Provide the [x, y] coordinate of the cell's center where the given text is located.  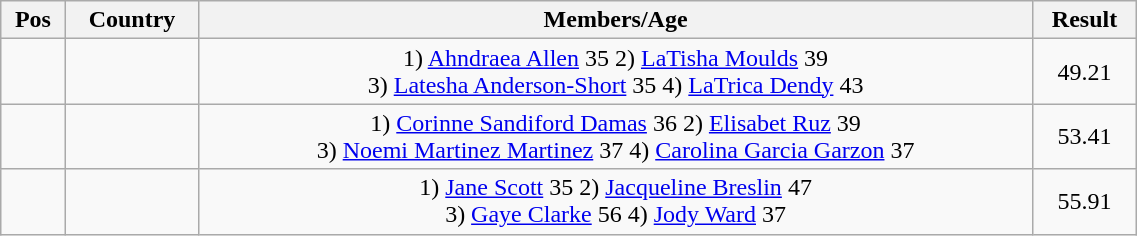
1) Corinne Sandiford Damas 36 2) Elisabet Ruz 393) Noemi Martinez Martinez 37 4) Carolina Garcia Garzon 37 [616, 136]
Pos [33, 20]
1) Jane Scott 35 2) Jacqueline Breslin 473) Gaye Clarke 56 4) Jody Ward 37 [616, 202]
53.41 [1084, 136]
Result [1084, 20]
Members/Age [616, 20]
Country [132, 20]
55.91 [1084, 202]
1) Ahndraea Allen 35 2) LaTisha Moulds 393) Latesha Anderson-Short 35 4) LaTrica Dendy 43 [616, 72]
49.21 [1084, 72]
